Pinpoint the cell where the given text exists, returning its [X, Y] midpoint coordinate. 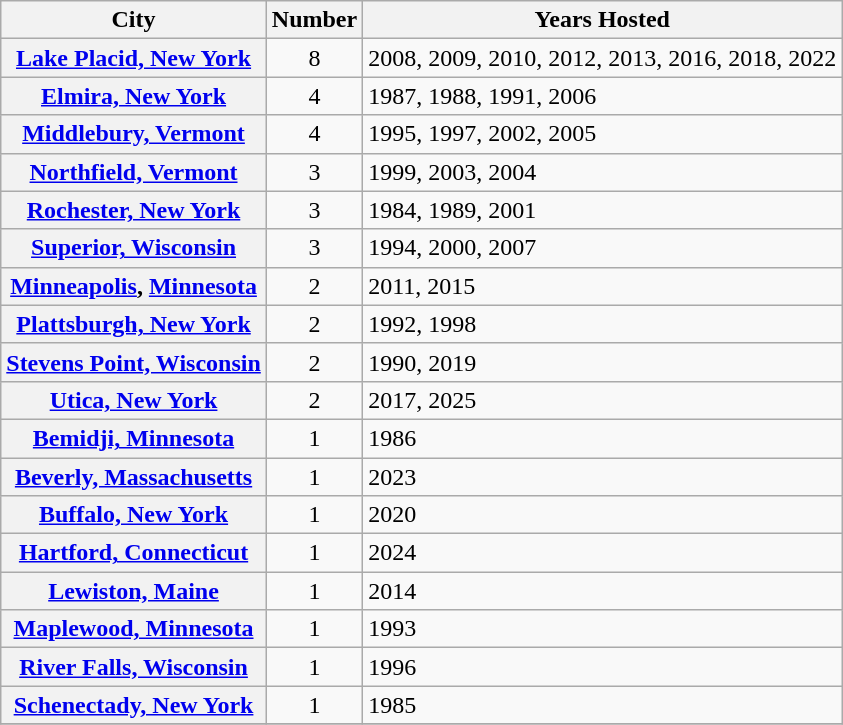
Schenectady, New York [134, 705]
2020 [602, 515]
Superior, Wisconsin [134, 248]
City [134, 20]
1986 [602, 438]
2024 [602, 553]
Plattsburgh, New York [134, 324]
1992, 1998 [602, 324]
2011, 2015 [602, 286]
Number [314, 20]
Lake Placid, New York [134, 58]
8 [314, 58]
2008, 2009, 2010, 2012, 2013, 2016, 2018, 2022 [602, 58]
Stevens Point, Wisconsin [134, 362]
Hartford, Connecticut [134, 553]
Buffalo, New York [134, 515]
Elmira, New York [134, 96]
1999, 2003, 2004 [602, 172]
Bemidji, Minnesota [134, 438]
Lewiston, Maine [134, 591]
2023 [602, 477]
Years Hosted [602, 20]
Minneapolis, Minnesota [134, 286]
Beverly, Massachusetts [134, 477]
Rochester, New York [134, 210]
2014 [602, 591]
River Falls, Wisconsin [134, 667]
Middlebury, Vermont [134, 134]
1987, 1988, 1991, 2006 [602, 96]
1985 [602, 705]
1993 [602, 629]
1984, 1989, 2001 [602, 210]
1996 [602, 667]
Maplewood, Minnesota [134, 629]
Utica, New York [134, 400]
1990, 2019 [602, 362]
2017, 2025 [602, 400]
Northfield, Vermont [134, 172]
1994, 2000, 2007 [602, 248]
1995, 1997, 2002, 2005 [602, 134]
